For the text-containing cell, return its midpoint in [x, y] coordinate format. 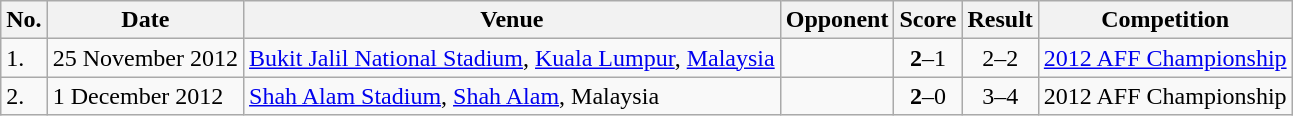
Venue [512, 20]
Score [928, 20]
Date [145, 20]
2–1 [928, 58]
1. [24, 58]
Competition [1165, 20]
Result [1000, 20]
Shah Alam Stadium, Shah Alam, Malaysia [512, 96]
1 December 2012 [145, 96]
3–4 [1000, 96]
Bukit Jalil National Stadium, Kuala Lumpur, Malaysia [512, 58]
No. [24, 20]
Opponent [837, 20]
2–2 [1000, 58]
2. [24, 96]
2–0 [928, 96]
25 November 2012 [145, 58]
